Search for the cell housing the specified text and yield its (x, y) center coordinate. 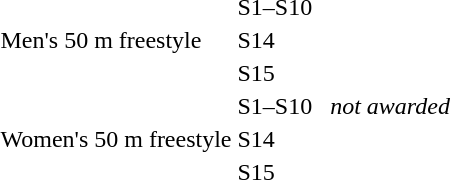
S15 (275, 73)
S1–S10 (275, 106)
